Provide the (x, y) coordinate of the cell's center where the given text is located.  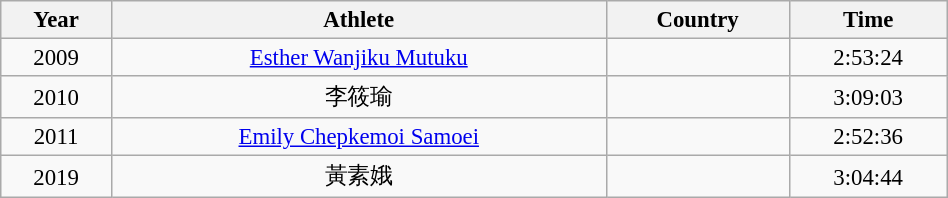
Year (56, 20)
2010 (56, 97)
2:52:36 (868, 137)
李筱瑜 (358, 97)
2011 (56, 137)
2:53:24 (868, 58)
3:09:03 (868, 97)
黃素娥 (358, 177)
Athlete (358, 20)
2009 (56, 58)
Time (868, 20)
3:04:44 (868, 177)
Esther Wanjiku Mutuku (358, 58)
2019 (56, 177)
Country (698, 20)
Emily Chepkemoi Samoei (358, 137)
